For the text-containing cell, return its midpoint in [x, y] coordinate format. 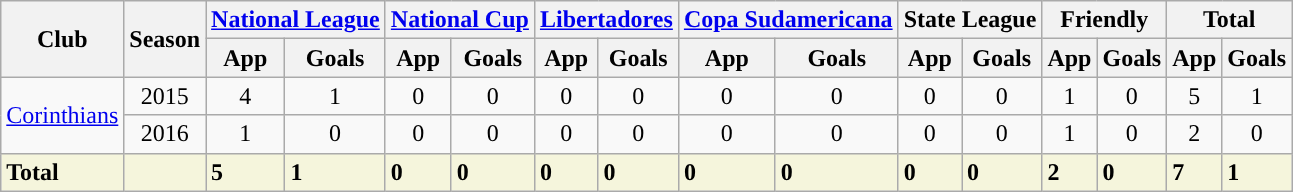
Friendly [1104, 20]
Corinthians [62, 115]
2015 [165, 96]
National League [296, 20]
7 [1194, 172]
Club [62, 39]
National Cup [460, 20]
Libertadores [606, 20]
4 [246, 96]
Copa Sudamericana [788, 20]
State League [970, 20]
2016 [165, 134]
Season [165, 39]
